Find where the given text appears and provide that cell's center as [x, y] coordinate. 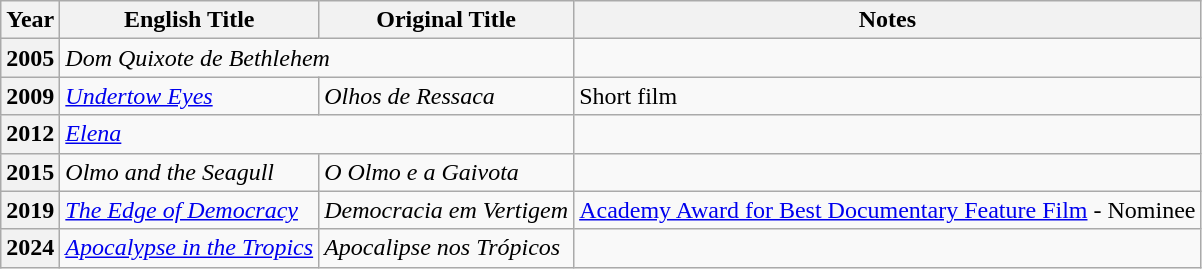
Academy Award for Best Documentary Feature Film - Nominee [888, 210]
Undertow Eyes [190, 96]
Olmo and the Seagull [190, 172]
2012 [30, 134]
O Olmo e a Gaivota [446, 172]
Original Title [446, 20]
Democracia em Vertigem [446, 210]
Year [30, 20]
The Edge of Democracy [190, 210]
Apocalypse in the Tropics [190, 248]
Dom Quixote de Bethlehem [317, 58]
English Title [190, 20]
2019 [30, 210]
Notes [888, 20]
2024 [30, 248]
2015 [30, 172]
Short film [888, 96]
2005 [30, 58]
2009 [30, 96]
Apocalipse nos Trópicos [446, 248]
Olhos de Ressaca [446, 96]
Elena [317, 134]
